Pinpoint the cell where the given text exists, returning its [x, y] midpoint coordinate. 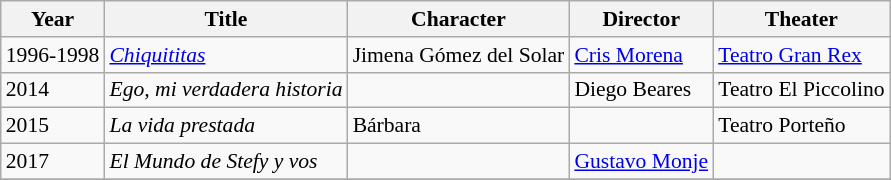
2014 [53, 90]
Gustavo Monje [641, 162]
Cris Morena [641, 55]
Ego, mi verdadera historia [226, 90]
Title [226, 19]
La vida prestada [226, 126]
Bárbara [459, 126]
Character [459, 19]
2015 [53, 126]
Theater [801, 19]
Director [641, 19]
Jimena Gómez del Solar [459, 55]
Diego Beares [641, 90]
El Mundo de Stefy y vos [226, 162]
Year [53, 19]
Teatro Gran Rex [801, 55]
2017 [53, 162]
Teatro El Piccolino [801, 90]
1996-1998 [53, 55]
Chiquititas [226, 55]
Teatro Porteño [801, 126]
